Provide the (x, y) coordinate of the cell's center where the given text is located.  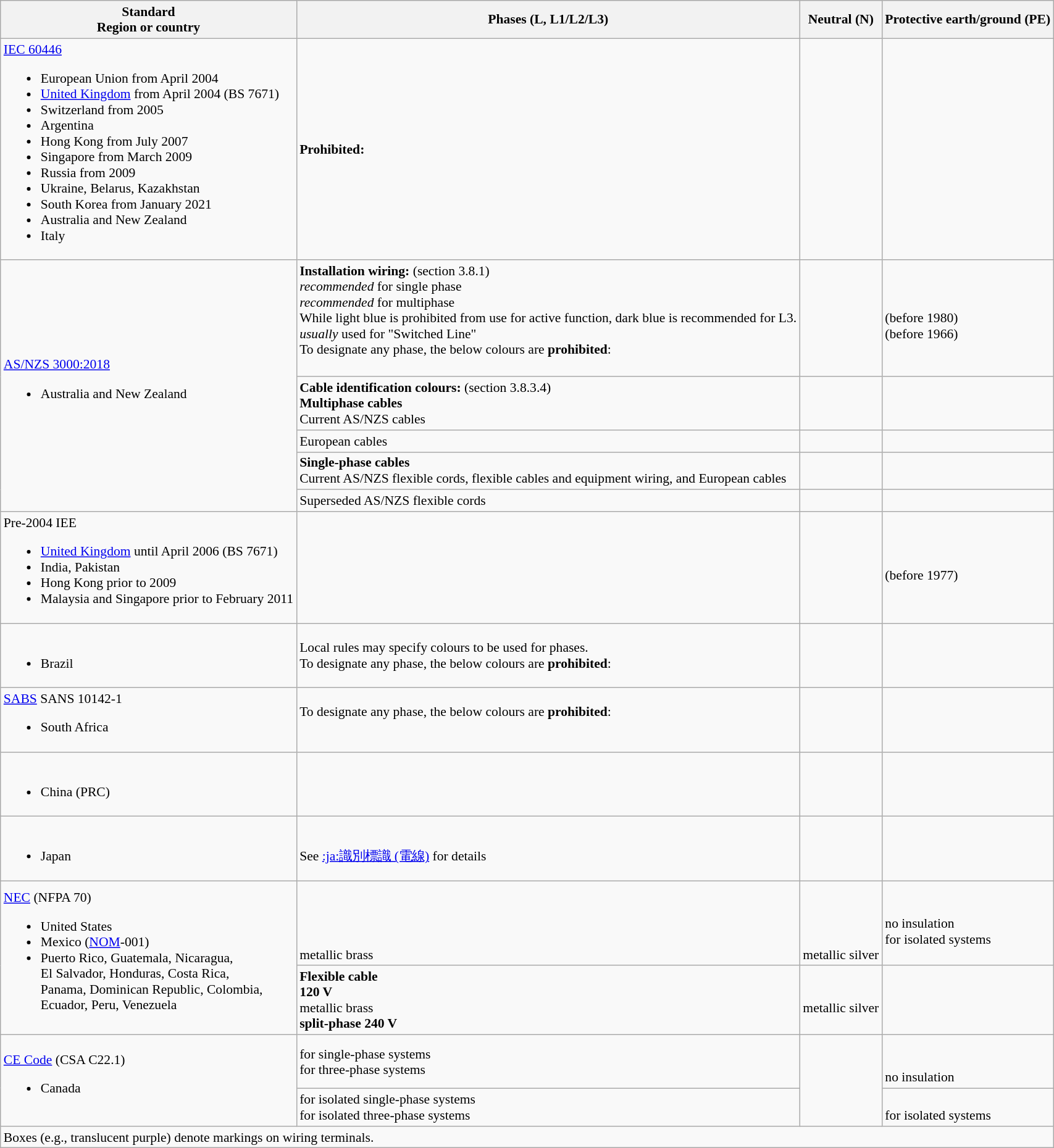
Single-phase cables Current AS/NZS flexible cords, flexible cables and equipment wiring, and European cables (548, 470)
Superseded AS/NZS flexible cords (548, 501)
Brazil (148, 655)
CE Code (CSA C22.1)Canada (148, 1081)
(before 1980) (before 1966) (968, 318)
Flexible cable 120 V metallic brasssplit-phase 240 V (548, 1000)
metallic brass (548, 923)
Phases (L, L1/L2/L3) (548, 20)
no insulation (968, 1062)
European cables (548, 441)
SABS SANS 10142-1South Africa (148, 720)
Neutral (N) (841, 20)
Cable identification colours: (section 3.8.3.4)Multiphase cables Current AS/NZS cables (548, 404)
StandardRegion or country (148, 20)
Japan (148, 848)
Prohibited: (548, 149)
Boxes (e.g., translucent purple) denote markings on wiring terminals. (527, 1137)
for isolated systems (968, 1107)
Pre-2004 IEEUnited Kingdom until April 2006 (BS 7671)India, PakistanHong Kong prior to 2009Malaysia and Singapore prior to February 2011 (148, 568)
Local rules may specify colours to be used for phases.To designate any phase, the below colours are prohibited: (548, 655)
for isolated single-phase systems for isolated three-phase systems (548, 1107)
See :ja:識別標識 (電線) for details (548, 848)
To designate any phase, the below colours are prohibited: (548, 720)
no insulation for isolated systems (968, 923)
for single-phase systems for three-phase systems (548, 1062)
China (PRC) (148, 784)
AS/NZS 3000:2018Australia and New Zealand (148, 386)
(before 1977) (968, 568)
Protective earth/ground (PE) (968, 20)
